Locate the cell with the specified text and output its [x, y] center coordinate. 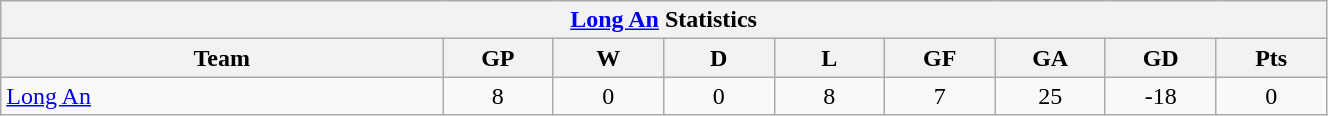
Long An Statistics [664, 20]
25 [1050, 96]
D [719, 58]
W [608, 58]
L [829, 58]
7 [939, 96]
GP [498, 58]
Team [222, 58]
-18 [1160, 96]
GF [939, 58]
GA [1050, 58]
GD [1160, 58]
Long An [222, 96]
Pts [1272, 58]
